For the text-containing cell, return its midpoint in (x, y) coordinate format. 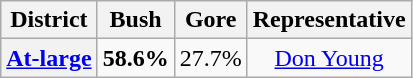
District (49, 20)
Gore (210, 20)
58.6% (136, 58)
Representative (329, 20)
27.7% (210, 58)
Bush (136, 20)
Don Young (329, 58)
At-large (49, 58)
